Provide the (x, y) coordinate of the cell's center where the given text is located.  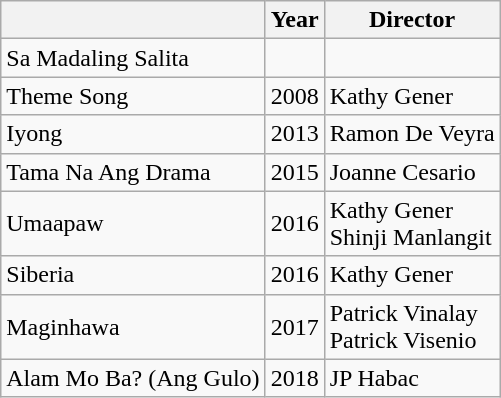
Ramon De Veyra (412, 134)
Alam Mo Ba? (Ang Gulo) (133, 378)
Director (412, 20)
Umaapaw (133, 224)
Theme Song (133, 96)
Siberia (133, 275)
Joanne Cesario (412, 172)
JP Habac (412, 378)
Kathy GenerShinji Manlangit (412, 224)
Sa Madaling Salita (133, 58)
2013 (294, 134)
2017 (294, 326)
Year (294, 20)
Iyong (133, 134)
2008 (294, 96)
Patrick VinalayPatrick Visenio (412, 326)
2015 (294, 172)
Maginhawa (133, 326)
Tama Na Ang Drama (133, 172)
2018 (294, 378)
